Capture the cell that displays the provided text and extract its [x, y] central coordinate. 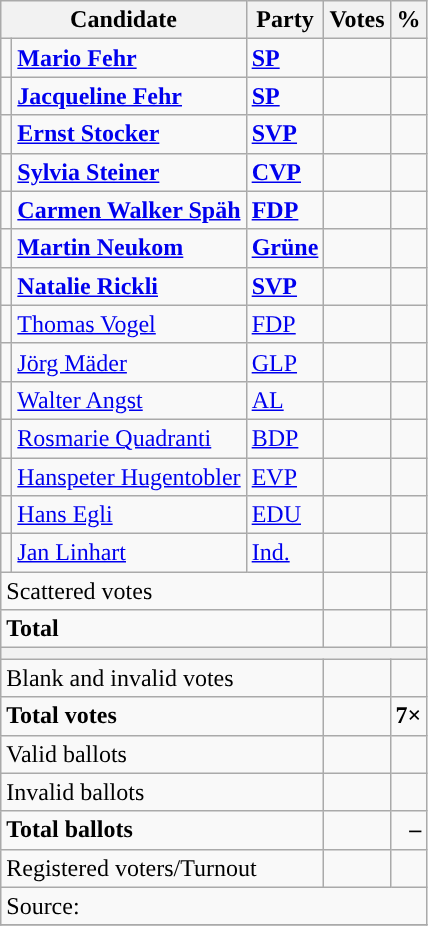
Total [162, 629]
BDP [285, 438]
CVP [285, 172]
Blank and invalid votes [162, 678]
Jörg Mäder [129, 362]
Source: [214, 906]
% [408, 20]
– [408, 830]
Invalid ballots [162, 792]
Rosmarie Quadranti [129, 438]
Scattered votes [162, 591]
GLP [285, 362]
Hanspeter Hugentobler [129, 477]
Hans Egli [129, 515]
Jan Linhart [129, 553]
Valid ballots [162, 754]
Grüne [285, 248]
Natalie Rickli [129, 286]
EDU [285, 515]
Total votes [162, 716]
Votes [357, 20]
Ernst Stocker [129, 134]
Carmen Walker Späh [129, 210]
Party [285, 20]
EVP [285, 477]
Martin Neukom [129, 248]
Registered voters/Turnout [162, 868]
Mario Fehr [129, 58]
Sylvia Steiner [129, 172]
Candidate [124, 20]
7× [408, 716]
Ind. [285, 553]
Total ballots [162, 830]
Thomas Vogel [129, 324]
Jacqueline Fehr [129, 96]
Walter Angst [129, 400]
AL [285, 400]
